For the text-containing cell, return its midpoint in (x, y) coordinate format. 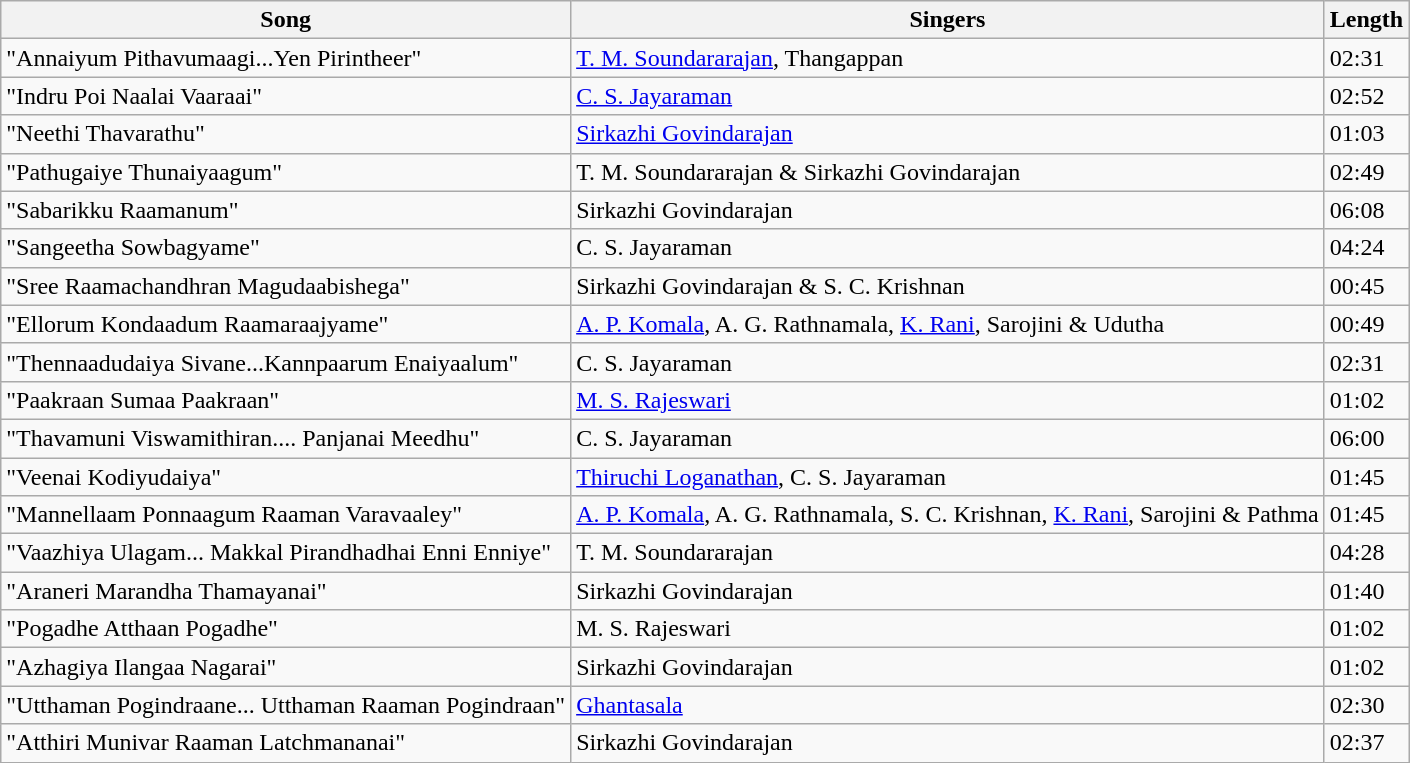
Length (1366, 20)
04:24 (1366, 248)
04:28 (1366, 553)
"Pogadhe Atthaan Pogadhe" (286, 629)
"Azhagiya Ilangaa Nagarai" (286, 667)
"Mannellaam Ponnaagum Raaman Varavaaley" (286, 515)
02:49 (1366, 172)
"Thennaadudaiya Sivane...Kannpaarum Enaiyaalum" (286, 362)
"Sabarikku Raamanum" (286, 210)
"Sangeetha Sowbagyame" (286, 248)
02:37 (1366, 743)
02:52 (1366, 96)
Song (286, 20)
06:08 (1366, 210)
"Neethi Thavarathu" (286, 134)
"Thavamuni Viswamithiran.... Panjanai Meedhu" (286, 438)
"Veenai Kodiyudaiya" (286, 477)
"Atthiri Munivar Raaman Latchmananai" (286, 743)
"Araneri Marandha Thamayanai" (286, 591)
01:03 (1366, 134)
"Vaazhiya Ulagam... Makkal Pirandhadhai Enni Enniye" (286, 553)
01:40 (1366, 591)
06:00 (1366, 438)
Thiruchi Loganathan, C. S. Jayaraman (948, 477)
00:45 (1366, 286)
T. M. Soundararajan & Sirkazhi Govindarajan (948, 172)
"Paakraan Sumaa Paakraan" (286, 400)
T. M. Soundararajan, Thangappan (948, 58)
"Sree Raamachandhran Magudaabishega" (286, 286)
A. P. Komala, A. G. Rathnamala, S. C. Krishnan, K. Rani, Sarojini & Pathma (948, 515)
Ghantasala (948, 705)
T. M. Soundararajan (948, 553)
02:30 (1366, 705)
Sirkazhi Govindarajan & S. C. Krishnan (948, 286)
A. P. Komala, A. G. Rathnamala, K. Rani, Sarojini & Udutha (948, 324)
"Annaiyum Pithavumaagi...Yen Pirintheer" (286, 58)
"Ellorum Kondaadum Raamaraajyame" (286, 324)
"Indru Poi Naalai Vaaraai" (286, 96)
00:49 (1366, 324)
Singers (948, 20)
"Utthaman Pogindraane... Utthaman Raaman Pogindraan" (286, 705)
"Pathugaiye Thunaiyaagum" (286, 172)
